Detect which cell encompasses the target text, then output its [X, Y] center coordinate. 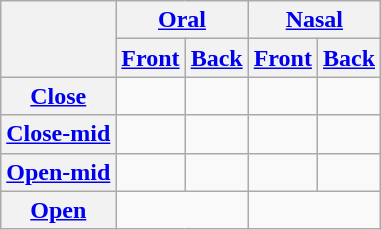
Nasal [314, 20]
Oral [182, 20]
Close [58, 96]
Close-mid [58, 134]
Open-mid [58, 172]
Open [58, 210]
